Pinpoint the cell where the given text exists, returning its (x, y) midpoint coordinate. 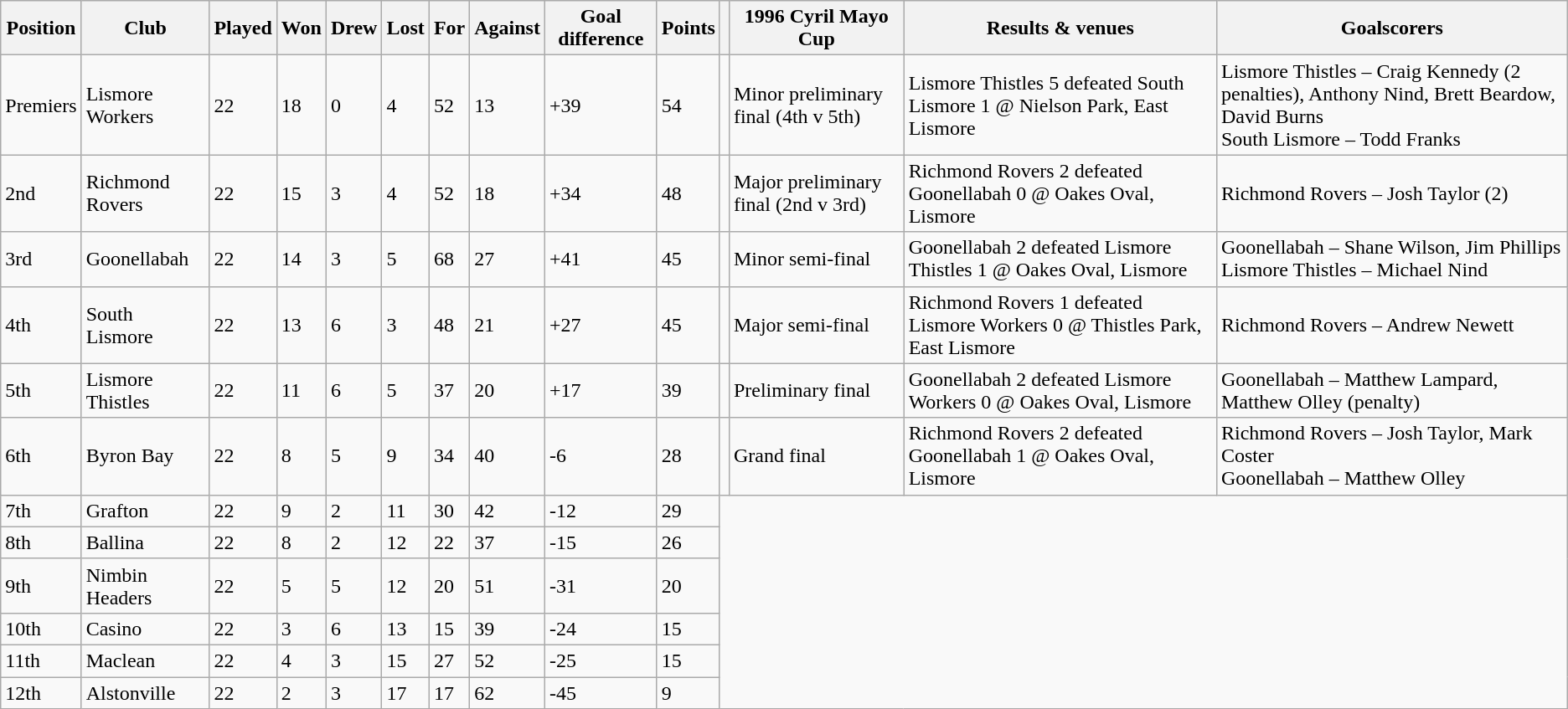
Richmond Rovers – Andrew Newett (1392, 325)
Goonellabah 2 defeated Lismore Thistles 1 @ Oakes Oval, Lismore (1060, 259)
Minor semi-final (816, 259)
10th (41, 629)
Goalscorers (1392, 28)
Position (41, 28)
Casino (146, 629)
Preliminary final (816, 390)
51 (508, 586)
12th (41, 692)
Lost (405, 28)
Alstonville (146, 692)
Goonellabah – Matthew Lampard, Matthew Olley (penalty) (1392, 390)
21 (508, 325)
30 (449, 511)
Richmond Rovers 2 defeated Goonellabah 1 @ Oakes Oval, Lismore (1060, 456)
+34 (601, 193)
Byron Bay (146, 456)
Played (243, 28)
29 (689, 511)
5th (41, 390)
Grafton (146, 511)
54 (689, 105)
9th (41, 586)
Richmond Rovers 1 defeated Lismore Workers 0 @ Thistles Park, East Lismore (1060, 325)
-31 (601, 586)
Ballina (146, 542)
Goonellabah 2 defeated Lismore Workers 0 @ Oakes Oval, Lismore (1060, 390)
Against (508, 28)
Goonellabah – Shane Wilson, Jim PhillipsLismore Thistles – Michael Nind (1392, 259)
Points (689, 28)
+39 (601, 105)
0 (353, 105)
+27 (601, 325)
+17 (601, 390)
+41 (601, 259)
42 (508, 511)
28 (689, 456)
Lismore Workers (146, 105)
-6 (601, 456)
Won (302, 28)
Minor preliminary final (4th v 5th) (816, 105)
For (449, 28)
68 (449, 259)
11th (41, 660)
-24 (601, 629)
Richmond Rovers – Josh Taylor (2) (1392, 193)
Goonellabah (146, 259)
Results & venues (1060, 28)
7th (41, 511)
62 (508, 692)
-15 (601, 542)
Lismore Thistles 5 defeated South Lismore 1 @ Nielson Park, East Lismore (1060, 105)
Nimbin Headers (146, 586)
4th (41, 325)
Richmond Rovers – Josh Taylor, Mark CosterGoonellabah – Matthew Olley (1392, 456)
Major semi-final (816, 325)
3rd (41, 259)
-45 (601, 692)
Premiers (41, 105)
1996 Cyril Mayo Cup (816, 28)
8th (41, 542)
Lismore Thistles – Craig Kennedy (2 penalties), Anthony Nind, Brett Beardow, David BurnsSouth Lismore – Todd Franks (1392, 105)
34 (449, 456)
2nd (41, 193)
6th (41, 456)
26 (689, 542)
South Lismore (146, 325)
Richmond Rovers (146, 193)
Maclean (146, 660)
40 (508, 456)
Goal difference (601, 28)
14 (302, 259)
Lismore Thistles (146, 390)
Drew (353, 28)
Club (146, 28)
Major preliminary final (2nd v 3rd) (816, 193)
Grand final (816, 456)
-12 (601, 511)
Richmond Rovers 2 defeated Goonellabah 0 @ Oakes Oval, Lismore (1060, 193)
-25 (601, 660)
